Provide the (x, y) coordinate of the cell's center where the given text is located.  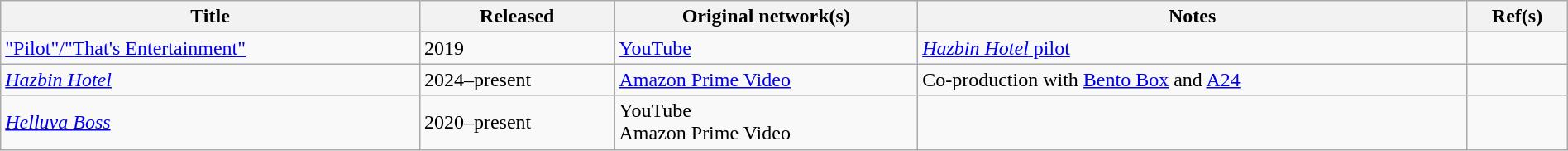
Hazbin Hotel (210, 80)
2019 (517, 48)
Amazon Prime Video (766, 80)
Co-production with Bento Box and A24 (1193, 80)
Title (210, 17)
2024–present (517, 80)
Released (517, 17)
Ref(s) (1518, 17)
2020–present (517, 123)
"Pilot"/"That's Entertainment" (210, 48)
Hazbin Hotel pilot (1193, 48)
Original network(s) (766, 17)
Notes (1193, 17)
YouTube (766, 48)
YouTubeAmazon Prime Video (766, 123)
Helluva Boss (210, 123)
